Extract the [x, y] coordinate from the center of the cell holding the provided text.  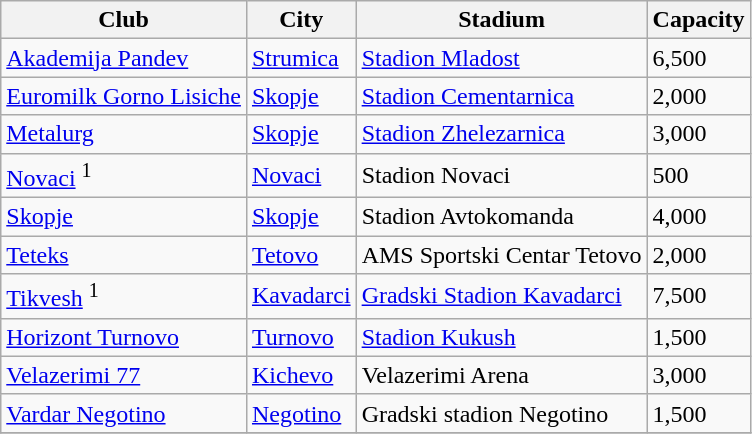
Novaci [301, 176]
Stadium [502, 20]
Stadion Kukush [502, 337]
Tetovo [301, 255]
Turnovo [301, 337]
Euromilk Gorno Lisiche [124, 96]
7,500 [698, 296]
Tikvesh 1 [124, 296]
Stadion Novaci [502, 176]
Stadion Cementarnica [502, 96]
Capacity [698, 20]
Stadion Avtokomanda [502, 217]
Negotino [301, 413]
Gradski stadion Negotino [502, 413]
Club [124, 20]
Strumica [301, 58]
Stadion Zhelezarnica [502, 134]
Vardar Negotino [124, 413]
Teteks [124, 255]
Metalurg [124, 134]
City [301, 20]
Kichevo [301, 375]
500 [698, 176]
Velazerimi 77 [124, 375]
Gradski Stadion Kavadarci [502, 296]
4,000 [698, 217]
AMS Sportski Centar Tetovo [502, 255]
Stadion Mladost [502, 58]
Horizont Turnovo [124, 337]
6,500 [698, 58]
Novaci 1 [124, 176]
Akademija Pandev [124, 58]
Velazerimi Arena [502, 375]
Kavadarci [301, 296]
